Pinpoint the cell where the given text exists, returning its (X, Y) midpoint coordinate. 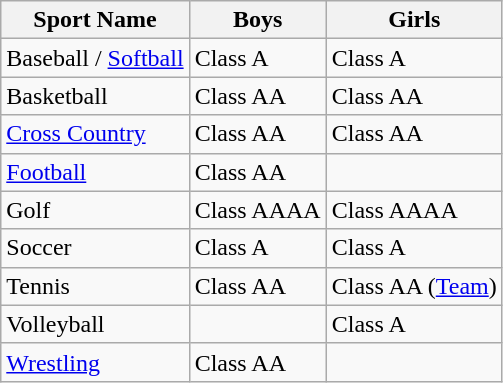
Girls (414, 20)
Baseball / Softball (95, 58)
Basketball (95, 96)
Volleyball (95, 324)
Golf (95, 210)
Cross Country (95, 134)
Sport Name (95, 20)
Football (95, 172)
Class AA (Team) (414, 286)
Tennis (95, 286)
Soccer (95, 248)
Boys (258, 20)
Wrestling (95, 362)
